Locate the cell with the specified text and output its (x, y) center coordinate. 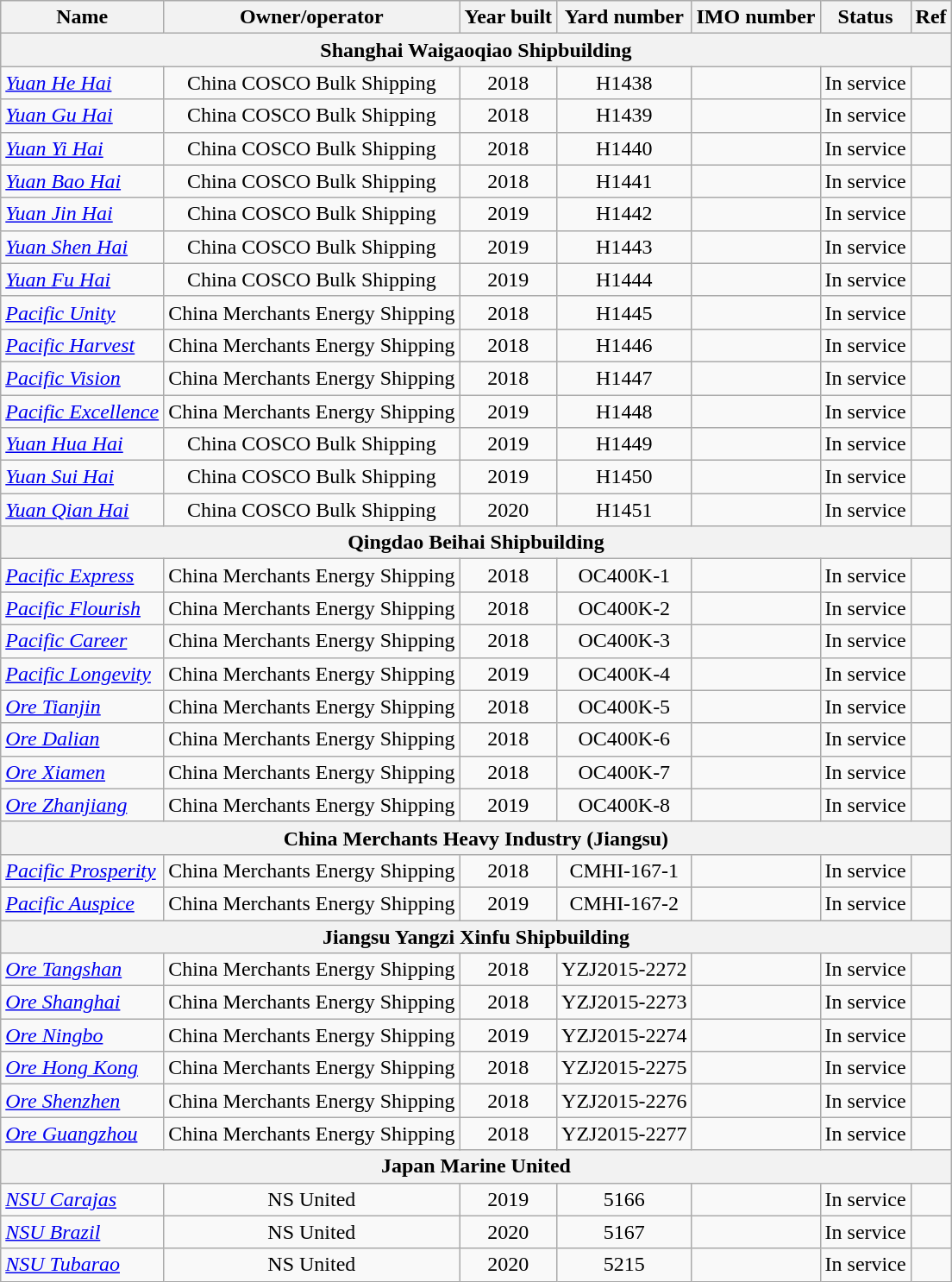
Pacific Career (83, 641)
YZJ2015-2273 (624, 1002)
Ore Dalian (83, 739)
Name (83, 17)
5166 (624, 1199)
H1438 (624, 83)
Pacific Unity (83, 312)
Ore Xiamen (83, 772)
H1449 (624, 444)
YZJ2015-2275 (624, 1068)
Status (866, 17)
Yuan Bao Hai (83, 181)
Pacific Auspice (83, 903)
Yuan Qian Hai (83, 510)
Japan Marine United (476, 1166)
Yuan He Hai (83, 83)
H1445 (624, 312)
YZJ2015-2274 (624, 1035)
Ore Ningbo (83, 1035)
NSU Carajas (83, 1199)
Ore Guangzhou (83, 1134)
OC400K-1 (624, 575)
Pacific Harvest (83, 345)
Jiangsu Yangzi Xinfu Shipbuilding (476, 936)
Pacific Express (83, 575)
Ore Tangshan (83, 970)
Ore Zhanjiang (83, 805)
Ore Shanghai (83, 1002)
OC400K-2 (624, 608)
H1441 (624, 181)
YZJ2015-2277 (624, 1134)
Year built (509, 17)
H1448 (624, 412)
Yard number (624, 17)
Ore Tianjin (83, 707)
Shanghai Waigaoqiao Shipbuilding (476, 50)
Ore Shenzhen (83, 1101)
China Merchants Heavy Industry (Jiangsu) (476, 838)
Ore Hong Kong (83, 1068)
Yuan Hua Hai (83, 444)
Pacific Vision (83, 378)
Yuan Fu Hai (83, 280)
OC400K-4 (624, 674)
Qingdao Beihai Shipbuilding (476, 543)
NSU Brazil (83, 1232)
H1446 (624, 345)
Owner/operator (312, 17)
5167 (624, 1232)
YZJ2015-2272 (624, 970)
OC400K-7 (624, 772)
IMO number (755, 17)
H1447 (624, 378)
Yuan Shen Hai (83, 247)
Pacific Prosperity (83, 870)
OC400K-8 (624, 805)
5215 (624, 1265)
OC400K-5 (624, 707)
Pacific Excellence (83, 412)
NSU Tubarao (83, 1265)
CMHI-167-1 (624, 870)
H1451 (624, 510)
Ref (931, 17)
H1443 (624, 247)
Pacific Longevity (83, 674)
OC400K-6 (624, 739)
YZJ2015-2276 (624, 1101)
OC400K-3 (624, 641)
Yuan Sui Hai (83, 477)
H1450 (624, 477)
Yuan Jin Hai (83, 214)
CMHI-167-2 (624, 903)
H1444 (624, 280)
Yuan Gu Hai (83, 116)
H1442 (624, 214)
Yuan Yi Hai (83, 148)
H1439 (624, 116)
H1440 (624, 148)
Pacific Flourish (83, 608)
